Locate the cell with the specified text and output its [x, y] center coordinate. 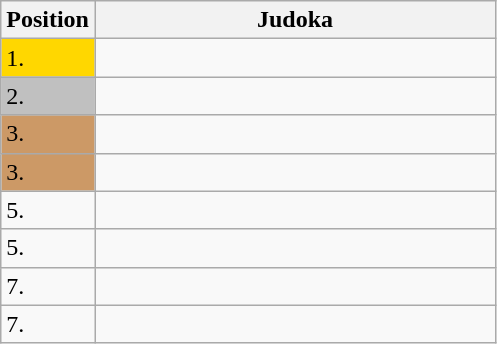
Position [48, 20]
Judoka [294, 20]
2. [48, 96]
1. [48, 58]
